Output the [X, Y] coordinate of the center of the cell containing the given text.  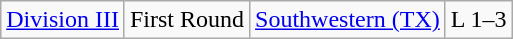
Southwestern (TX) [348, 20]
First Round [186, 20]
L 1–3 [478, 20]
Division III [63, 20]
